Capture the cell that displays the provided text and extract its (X, Y) central coordinate. 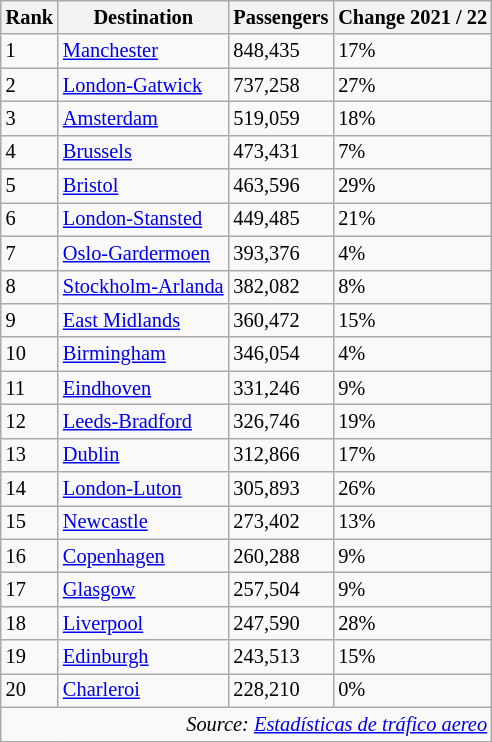
4 (30, 152)
Glasgow (143, 589)
247,590 (280, 623)
16 (30, 556)
Destination (143, 17)
12 (30, 421)
326,746 (280, 421)
Source: Estadísticas de tráfico aereo (246, 724)
0% (412, 690)
East Midlands (143, 320)
257,504 (280, 589)
273,402 (280, 522)
Stockholm-Arlanda (143, 287)
Charleroi (143, 690)
13% (412, 522)
Leeds-Bradford (143, 421)
2 (30, 85)
6 (30, 219)
28% (412, 623)
228,210 (280, 690)
5 (30, 186)
Passengers (280, 17)
243,513 (280, 657)
Dublin (143, 455)
17 (30, 589)
346,054 (280, 354)
Amsterdam (143, 118)
331,246 (280, 388)
Brussels (143, 152)
7 (30, 253)
14 (30, 489)
10 (30, 354)
260,288 (280, 556)
8% (412, 287)
26% (412, 489)
305,893 (280, 489)
Eindhoven (143, 388)
Birmingham (143, 354)
Copenhagen (143, 556)
27% (412, 85)
London-Gatwick (143, 85)
Newcastle (143, 522)
1 (30, 51)
7% (412, 152)
18% (412, 118)
312,866 (280, 455)
13 (30, 455)
Manchester (143, 51)
18 (30, 623)
449,485 (280, 219)
3 (30, 118)
Oslo-Gardermoen (143, 253)
London-Luton (143, 489)
473,431 (280, 152)
393,376 (280, 253)
Bristol (143, 186)
19 (30, 657)
Rank (30, 17)
21% (412, 219)
19% (412, 421)
519,059 (280, 118)
11 (30, 388)
Liverpool (143, 623)
848,435 (280, 51)
15 (30, 522)
463,596 (280, 186)
20 (30, 690)
9 (30, 320)
29% (412, 186)
382,082 (280, 287)
737,258 (280, 85)
360,472 (280, 320)
8 (30, 287)
Change 2021 / 22 (412, 17)
Edinburgh (143, 657)
London-Stansted (143, 219)
